Locate the cell with the specified text and output its (x, y) center coordinate. 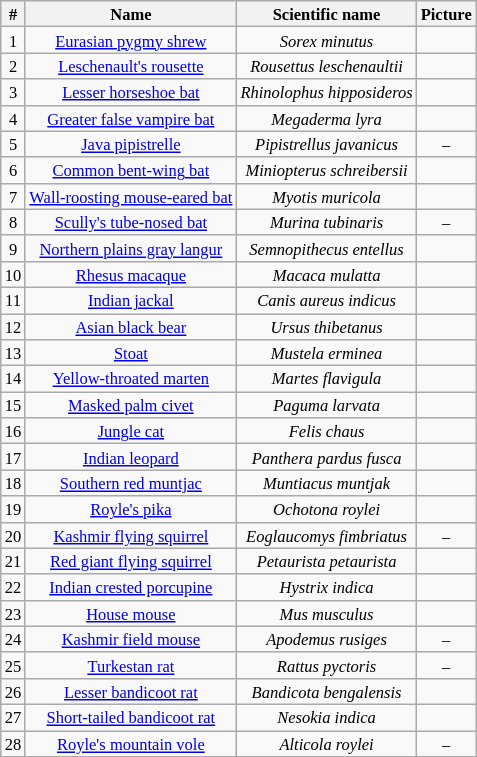
24 (14, 639)
Kashmir field mouse (130, 639)
Paguma larvata (326, 405)
21 (14, 561)
18 (14, 483)
2 (14, 66)
Rousettus leschenaultii (326, 66)
Turkestan rat (130, 665)
Bandicota bengalensis (326, 691)
23 (14, 613)
Alticola roylei (326, 743)
Ursus thibetanus (326, 327)
Felis chaus (326, 431)
Indian jackal (130, 300)
15 (14, 405)
5 (14, 144)
Picture (446, 14)
Apodemus rusiges (326, 639)
28 (14, 743)
Ochotona roylei (326, 509)
Rattus pyctoris (326, 665)
27 (14, 717)
Indian crested porcupine (130, 587)
Mustela erminea (326, 353)
Panthera pardus fusca (326, 457)
13 (14, 353)
Macaca mulatta (326, 274)
Stoat (130, 353)
# (14, 14)
House mouse (130, 613)
Southern red muntjac (130, 483)
3 (14, 92)
17 (14, 457)
Royle's mountain vole (130, 743)
7 (14, 196)
19 (14, 509)
25 (14, 665)
Martes flavigula (326, 379)
11 (14, 300)
Mus musculus (326, 613)
10 (14, 274)
Indian leopard (130, 457)
1 (14, 40)
14 (14, 379)
8 (14, 222)
Asian black bear (130, 327)
Northern plains gray langur (130, 248)
Rhesus macaque (130, 274)
Rhinolophus hipposideros (326, 92)
26 (14, 691)
Canis aureus indicus (326, 300)
Name (130, 14)
Scully's tube-nosed bat (130, 222)
20 (14, 535)
Nesokia indica (326, 717)
Eoglaucomys fimbriatus (326, 535)
Sorex minutus (326, 40)
Semnopithecus entellus (326, 248)
Lesser horseshoe bat (130, 92)
4 (14, 118)
Masked palm civet (130, 405)
Megaderma lyra (326, 118)
Common bent-wing bat (130, 170)
Leschenault's rousette (130, 66)
16 (14, 431)
Yellow-throated marten (130, 379)
Murina tubinaris (326, 222)
Miniopterus schreibersii (326, 170)
Greater false vampire bat (130, 118)
Red giant flying squirrel (130, 561)
Scientific name (326, 14)
Java pipistrelle (130, 144)
Eurasian pygmy shrew (130, 40)
9 (14, 248)
Jungle cat (130, 431)
6 (14, 170)
Myotis muricola (326, 196)
Royle's pika (130, 509)
22 (14, 587)
12 (14, 327)
Pipistrellus javanicus (326, 144)
Lesser bandicoot rat (130, 691)
Hystrix indica (326, 587)
Wall-roosting mouse-eared bat (130, 196)
Short-tailed bandicoot rat (130, 717)
Kashmir flying squirrel (130, 535)
Muntiacus muntjak (326, 483)
Petaurista petaurista (326, 561)
